Identify which cell holds the provided text, then report its [x, y] central coordinate. 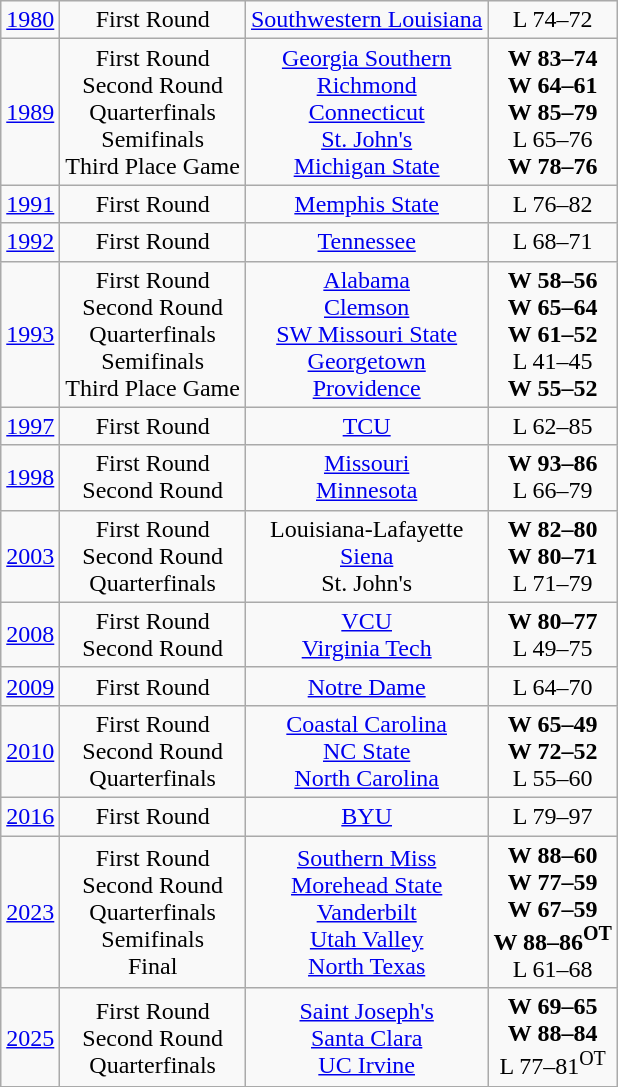
L 74–72 [553, 20]
2010 [30, 751]
Tennessee [366, 242]
W 88–60 W 77–59 W 67–59 W 88–86OT L 61–68 [553, 912]
W 80–77L 49–75 [553, 634]
2008 [30, 634]
Notre Dame [366, 686]
L 79–97 [553, 816]
W 93–86L 66–79 [553, 478]
1980 [30, 20]
W 58–56W 65–64W 61–52L 41–45W 55–52 [553, 334]
L 68–71 [553, 242]
VCUVirginia Tech [366, 634]
1991 [30, 204]
2009 [30, 686]
2023 [30, 912]
1997 [30, 426]
W 83–74W 64–61W 85–79L 65–76W 78–76 [553, 112]
Saint Joseph's Santa ClaraUC Irvine [366, 1038]
Memphis State [366, 204]
Southwestern Louisiana [366, 20]
Georgia SouthernRichmondConnecticutSt. John's Michigan State [366, 112]
2003 [30, 556]
1998 [30, 478]
Southern MissMorehead StateVanderbiltUtah ValleyNorth Texas [366, 912]
TCU [366, 426]
First RoundSecond RoundQuarterfinalsSemifinalsFinal [153, 912]
L 64–70 [553, 686]
Louisiana-LafayetteSienaSt. John's [366, 556]
L 62–85 [553, 426]
AlabamaClemsonSW Missouri State GeorgetownProvidence [366, 334]
Coastal CarolinaNC StateNorth Carolina [366, 751]
1989 [30, 112]
1992 [30, 242]
W 82–80W 80–71L 71–79 [553, 556]
MissouriMinnesota [366, 478]
2016 [30, 816]
BYU [366, 816]
W 65–49 W 72–52L 55–60 [553, 751]
2025 [30, 1038]
1993 [30, 334]
L 76–82 [553, 204]
W 69–65 W 88–84L 77–81OT [553, 1038]
